Identify which cell holds the provided text, then report its (X, Y) central coordinate. 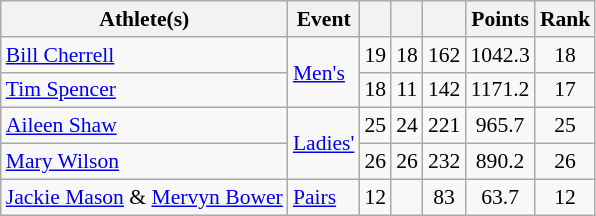
Event (324, 19)
1042.3 (500, 55)
Bill Cherrell (144, 55)
Pairs (324, 197)
19 (375, 55)
232 (444, 162)
Tim Spencer (144, 90)
Mary Wilson (144, 162)
Ladies' (324, 144)
Aileen Shaw (144, 126)
Points (500, 19)
890.2 (500, 162)
142 (444, 90)
63.7 (500, 197)
1171.2 (500, 90)
11 (407, 90)
83 (444, 197)
17 (566, 90)
Jackie Mason & Mervyn Bower (144, 197)
221 (444, 126)
Rank (566, 19)
Athlete(s) (144, 19)
965.7 (500, 126)
24 (407, 126)
162 (444, 55)
Men's (324, 72)
